Scan for the cell matching the given text and deliver its [x, y] coordinate at center. 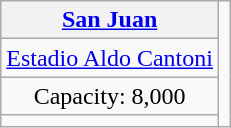
Capacity: 8,000 [110, 96]
Estadio Aldo Cantoni [110, 58]
San Juan [110, 20]
